Detect which cell encompasses the target text, then output its [x, y] center coordinate. 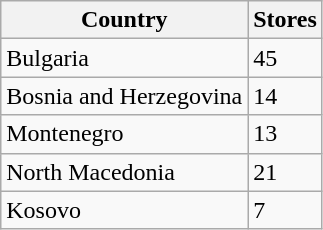
21 [286, 172]
14 [286, 96]
Stores [286, 20]
7 [286, 210]
Country [124, 20]
Montenegro [124, 134]
North Macedonia [124, 172]
Bosnia and Herzegovina [124, 96]
Kosovo [124, 210]
45 [286, 58]
Bulgaria [124, 58]
13 [286, 134]
